For the text-containing cell, return its midpoint in (x, y) coordinate format. 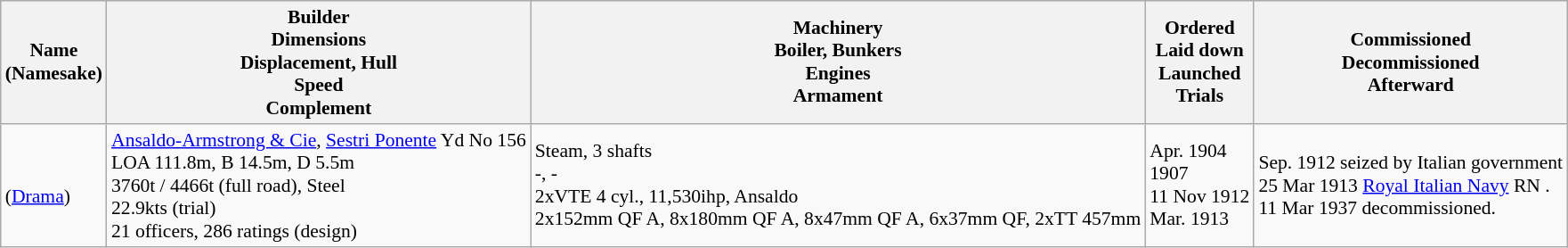
(Drama) (53, 186)
Steam, 3 shafts-, -2xVTE 4 cyl., 11,530ihp, Ansaldo2x152mm QF A, 8x180mm QF A, 8x47mm QF A, 6x37mm QF, 2xTT 457mm (838, 186)
CommissionedDecommissionedAfterward (1410, 62)
Apr. 1904190711 Nov 1912Mar. 1913 (1199, 186)
Sep. 1912 seized by Italian government25 Mar 1913 Royal Italian Navy RN .11 Mar 1937 decommissioned. (1410, 186)
BuilderDimensionsDisplacement, HullSpeedComplement (319, 62)
OrderedLaid downLaunchedTrials (1199, 62)
Name(Namesake) (53, 62)
MachineryBoiler, BunkersEnginesArmament (838, 62)
